Extract the (x, y) coordinate from the center of the cell holding the provided text.  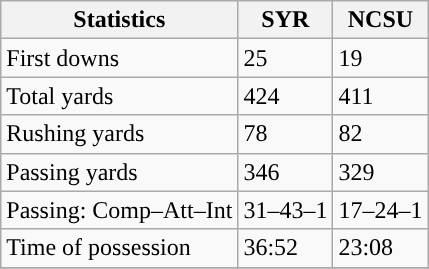
First downs (120, 58)
424 (286, 96)
Time of possession (120, 248)
Passing yards (120, 172)
Total yards (120, 96)
17–24–1 (380, 210)
329 (380, 172)
36:52 (286, 248)
NCSU (380, 20)
SYR (286, 20)
Rushing yards (120, 134)
23:08 (380, 248)
82 (380, 134)
346 (286, 172)
411 (380, 96)
25 (286, 58)
Passing: Comp–Att–Int (120, 210)
78 (286, 134)
19 (380, 58)
Statistics (120, 20)
31–43–1 (286, 210)
